Identify which cell holds the provided text, then report its (x, y) central coordinate. 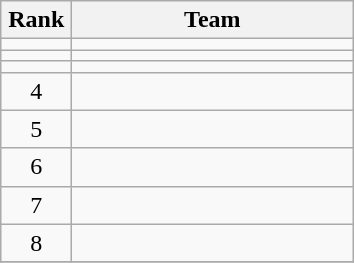
Team (212, 20)
6 (36, 167)
Rank (36, 20)
8 (36, 243)
5 (36, 129)
4 (36, 91)
7 (36, 205)
